Provide the [X, Y] coordinate of the cell's center where the given text is located.  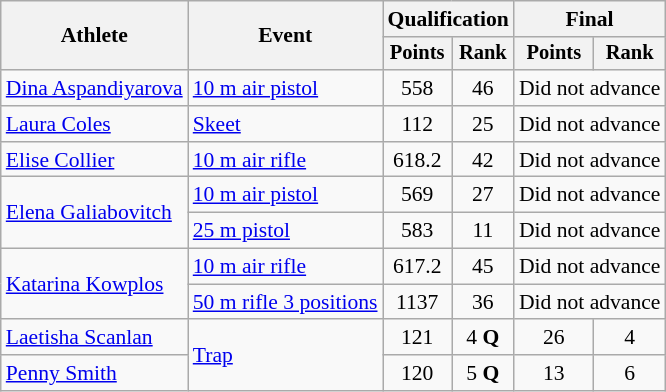
Final [590, 19]
27 [483, 195]
617.2 [418, 267]
Laura Coles [94, 124]
26 [554, 338]
Skeet [286, 124]
42 [483, 160]
Trap [286, 356]
120 [418, 373]
46 [483, 88]
25 [483, 124]
36 [483, 302]
583 [418, 231]
4 [630, 338]
11 [483, 231]
1137 [418, 302]
Penny Smith [94, 373]
569 [418, 195]
Qualification [448, 19]
558 [418, 88]
6 [630, 373]
618.2 [418, 160]
45 [483, 267]
4 Q [483, 338]
5 Q [483, 373]
121 [418, 338]
50 m rifle 3 positions [286, 302]
Katarina Kowplos [94, 284]
13 [554, 373]
25 m pistol [286, 231]
Dina Aspandiyarova [94, 88]
112 [418, 124]
Athlete [94, 36]
Event [286, 36]
Laetisha Scanlan [94, 338]
Elena Galiabovitch [94, 212]
Elise Collier [94, 160]
